Return the (X, Y) coordinate for the center point of the cell that contains the specified text.  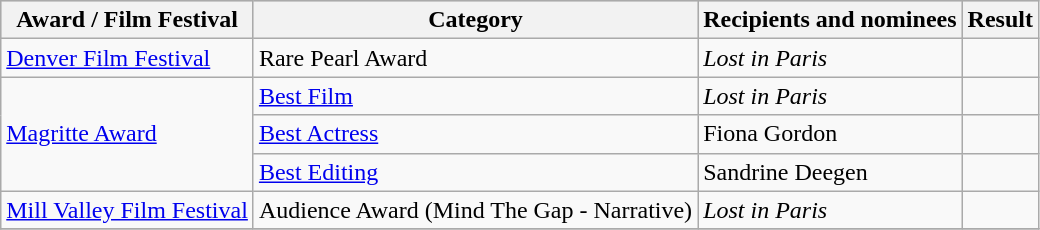
Magritte Award (128, 134)
Fiona Gordon (830, 134)
Denver Film Festival (128, 58)
Rare Pearl Award (475, 58)
Award / Film Festival (128, 20)
Best Editing (475, 172)
Result (1000, 20)
Recipients and nominees (830, 20)
Audience Award (Mind The Gap - Narrative) (475, 210)
Mill Valley Film Festival (128, 210)
Best Actress (475, 134)
Category (475, 20)
Best Film (475, 96)
Sandrine Deegen (830, 172)
